Return the [X, Y] coordinate for the center point of the cell that contains the specified text.  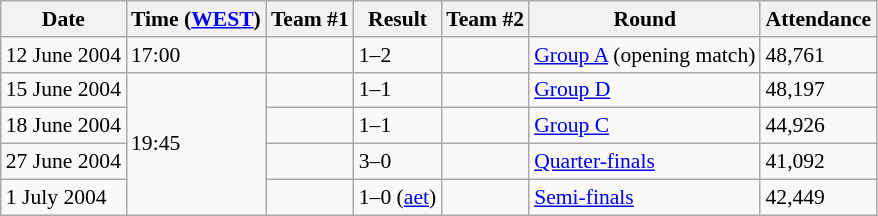
48,761 [818, 55]
1–0 (aet) [398, 197]
27 June 2004 [64, 162]
48,197 [818, 90]
41,092 [818, 162]
17:00 [196, 55]
Date [64, 19]
Attendance [818, 19]
19:45 [196, 143]
1 July 2004 [64, 197]
42,449 [818, 197]
Semi-finals [644, 197]
Group C [644, 126]
Group D [644, 90]
3–0 [398, 162]
Time (WEST) [196, 19]
Team #1 [310, 19]
18 June 2004 [64, 126]
Quarter-finals [644, 162]
Team #2 [485, 19]
Group A (opening match) [644, 55]
1–2 [398, 55]
Result [398, 19]
Round [644, 19]
44,926 [818, 126]
12 June 2004 [64, 55]
15 June 2004 [64, 90]
